Return the (X, Y) coordinate for the center point of the cell that contains the specified text.  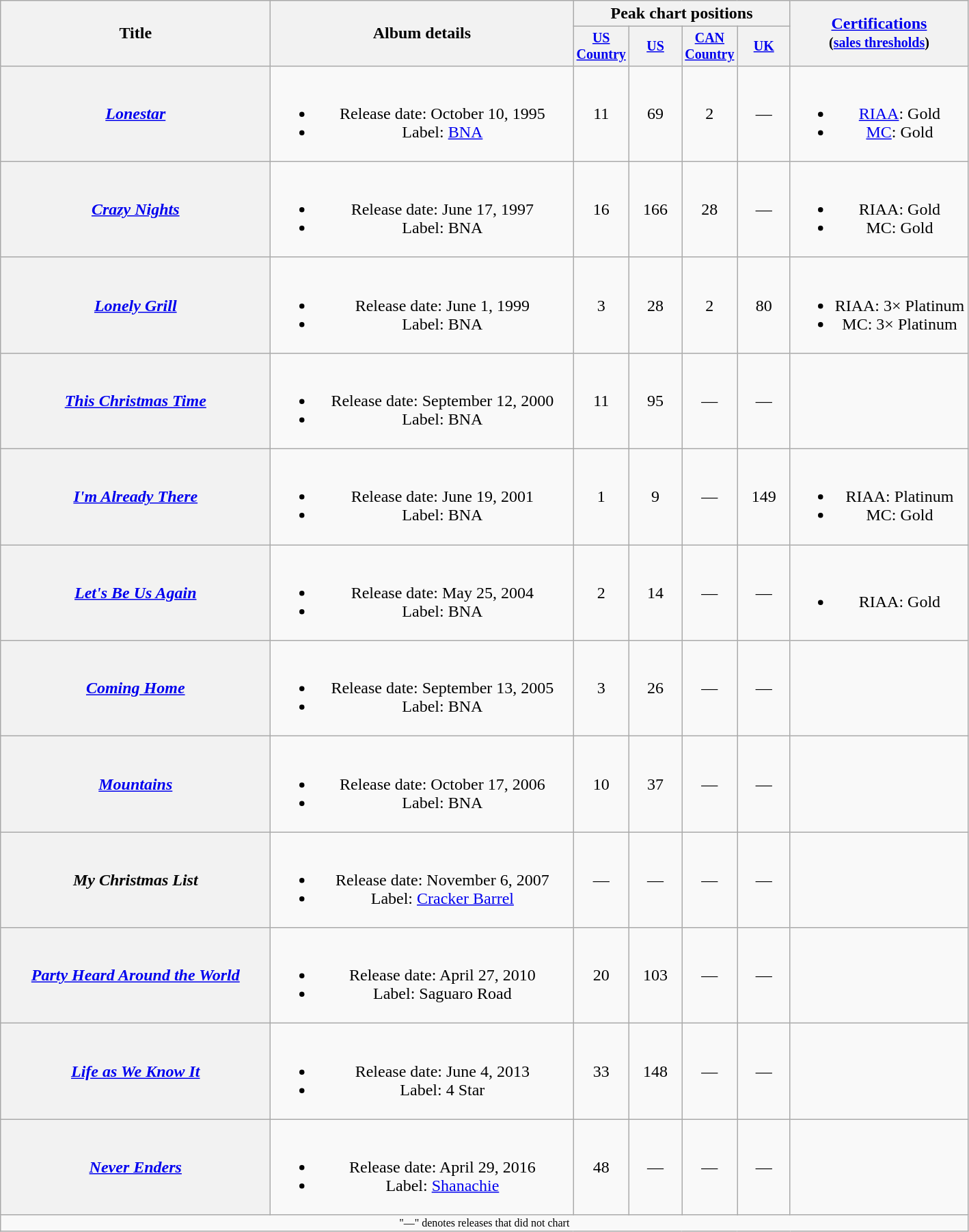
103 (656, 976)
Coming Home (135, 688)
69 (656, 113)
Release date: September 12, 2000Label: BNA (422, 401)
10 (601, 784)
My Christmas List (135, 880)
149 (764, 497)
Release date: April 29, 2016Label: Shanachie (422, 1167)
Lonestar (135, 113)
166 (656, 209)
RIAA: Gold (879, 593)
9 (656, 497)
Peak chart positions (682, 14)
"—" denotes releases that did not chart (485, 1223)
Never Enders (135, 1167)
48 (601, 1167)
Release date: October 17, 2006Label: BNA (422, 784)
37 (656, 784)
33 (601, 1071)
Release date: April 27, 2010Label: Saguaro Road (422, 976)
Life as We Know It (135, 1071)
This Christmas Time (135, 401)
RIAA: 3× PlatinumMC: 3× Platinum (879, 305)
Release date: September 13, 2005Label: BNA (422, 688)
US (656, 46)
I'm Already There (135, 497)
UK (764, 46)
Release date: June 4, 2013Label: 4 Star (422, 1071)
Release date: June 1, 1999Label: BNA (422, 305)
Mountains (135, 784)
80 (764, 305)
16 (601, 209)
Release date: November 6, 2007Label: Cracker Barrel (422, 880)
14 (656, 593)
US Country (601, 46)
Album details (422, 34)
20 (601, 976)
Title (135, 34)
Let's Be Us Again (135, 593)
Release date: June 17, 1997Label: BNA (422, 209)
26 (656, 688)
Party Heard Around the World (135, 976)
CAN Country (710, 46)
Certifications(sales thresholds) (879, 34)
Release date: May 25, 2004Label: BNA (422, 593)
RIAA: PlatinumMC: Gold (879, 497)
Release date: June 19, 2001Label: BNA (422, 497)
1 (601, 497)
148 (656, 1071)
95 (656, 401)
Crazy Nights (135, 209)
Lonely Grill (135, 305)
Release date: October 10, 1995Label: BNA (422, 113)
